Detect which cell encompasses the target text, then output its [X, Y] center coordinate. 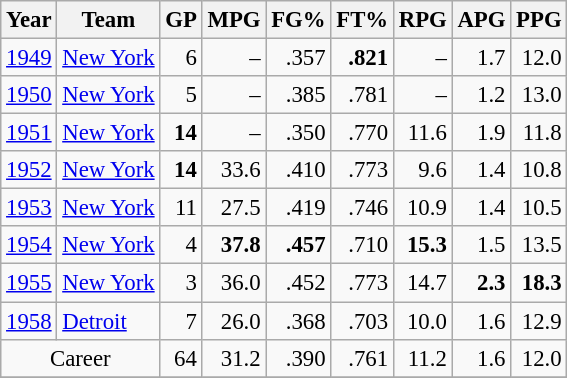
.821 [362, 58]
.703 [362, 321]
33.6 [234, 170]
.770 [362, 133]
36.0 [234, 283]
37.8 [234, 245]
.390 [298, 358]
MPG [234, 20]
APG [482, 20]
15.3 [422, 245]
1.5 [482, 245]
PPG [539, 20]
.350 [298, 133]
4 [181, 245]
.761 [362, 358]
.368 [298, 321]
27.5 [234, 208]
10.8 [539, 170]
1958 [29, 321]
.419 [298, 208]
11.2 [422, 358]
10.5 [539, 208]
1955 [29, 283]
2.3 [482, 283]
1954 [29, 245]
31.2 [234, 358]
Detroit [108, 321]
1.7 [482, 58]
.457 [298, 245]
3 [181, 283]
11.6 [422, 133]
14.7 [422, 283]
.710 [362, 245]
26.0 [234, 321]
.781 [362, 95]
1952 [29, 170]
7 [181, 321]
FG% [298, 20]
FT% [362, 20]
11 [181, 208]
9.6 [422, 170]
10.0 [422, 321]
1949 [29, 58]
1.2 [482, 95]
RPG [422, 20]
.357 [298, 58]
1951 [29, 133]
GP [181, 20]
Team [108, 20]
12.9 [539, 321]
64 [181, 358]
18.3 [539, 283]
Career [80, 358]
11.8 [539, 133]
13.0 [539, 95]
.746 [362, 208]
Year [29, 20]
1953 [29, 208]
5 [181, 95]
.385 [298, 95]
10.9 [422, 208]
.410 [298, 170]
6 [181, 58]
13.5 [539, 245]
1950 [29, 95]
.452 [298, 283]
1.9 [482, 133]
